Locate the cell with the specified text and output its (x, y) center coordinate. 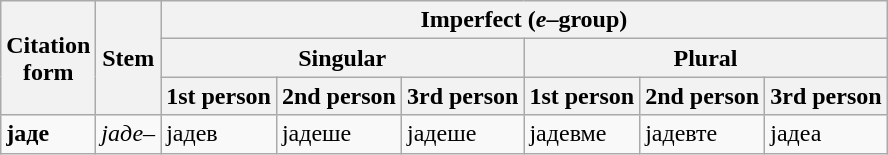
Plural (706, 58)
јаде (48, 134)
јадев (219, 134)
Imperfect (е–group) (524, 20)
јаде– (128, 134)
јадевме (582, 134)
јадеа (826, 134)
Singular (342, 58)
Citationform (48, 58)
Stem (128, 58)
јадевте (702, 134)
